Return (X, Y) of the center of cell containing provided text 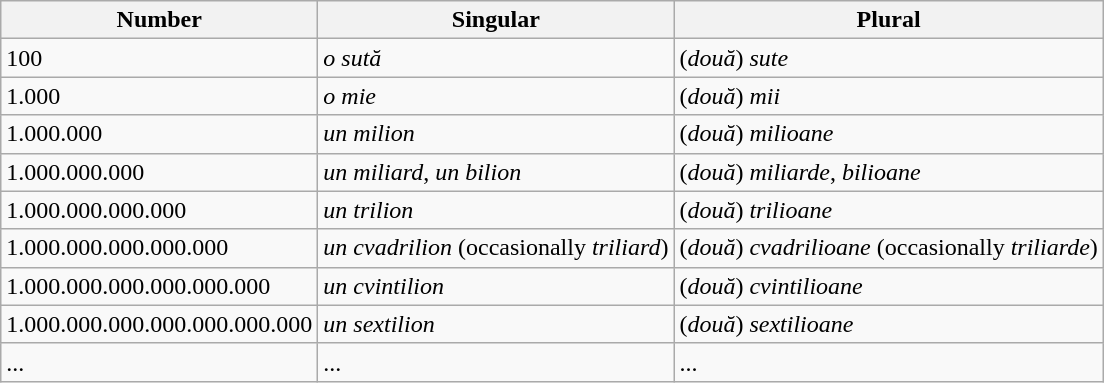
(două) sute (888, 58)
1.000.000 (160, 134)
o sută (496, 58)
(două) miliarde, bilioane (888, 172)
un trilion (496, 210)
un cvadrilion (occasionally triliard) (496, 248)
un milion (496, 134)
o mie (496, 96)
1.000.000.000.000.000 (160, 248)
un miliard, un bilion (496, 172)
Plural (888, 20)
(două) mii (888, 96)
(două) milioane (888, 134)
(două) sextilioane (888, 324)
1.000 (160, 96)
un cvintilion (496, 286)
1.000.000.000 (160, 172)
1.000.000.000.000 (160, 210)
1.000.000.000.000.000.000.000 (160, 324)
Singular (496, 20)
(două) cvadrilioane (occasionally triliarde) (888, 248)
(două) cvintilioane (888, 286)
Number (160, 20)
un sextilion (496, 324)
(două) trilioane (888, 210)
1.000.000.000.000.000.000 (160, 286)
100 (160, 58)
